Extract the [X, Y] coordinate from the center of the cell holding the provided text.  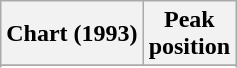
Chart (1993) [72, 34]
Peakposition [189, 34]
